Detect which cell encompasses the target text, then output its [X, Y] center coordinate. 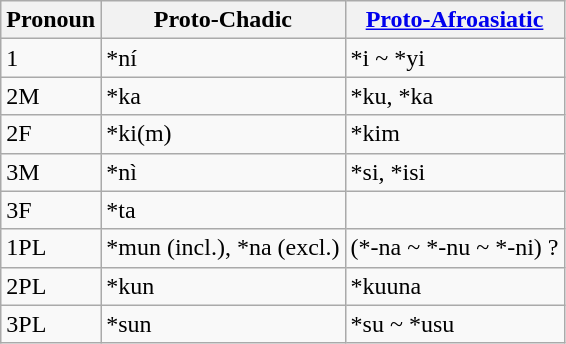
*ki(m) [223, 134]
*ní [223, 58]
*i ~ *yi [454, 58]
*kuuna [454, 286]
3M [51, 172]
2PL [51, 286]
*sun [223, 324]
Pronoun [51, 20]
*ka [223, 96]
3PL [51, 324]
*kun [223, 286]
*si, *isi [454, 172]
2M [51, 96]
*nì [223, 172]
*ku, *ka [454, 96]
1PL [51, 248]
Proto-Afroasiatic [454, 20]
(*-na ~ *-nu ~ *-ni) ? [454, 248]
*mun (incl.), *na (excl.) [223, 248]
2F [51, 134]
*kim [454, 134]
*ta [223, 210]
1 [51, 58]
Proto-Chadic [223, 20]
3F [51, 210]
*su ~ *usu [454, 324]
